Scan for the cell matching the given text and deliver its (x, y) coordinate at center. 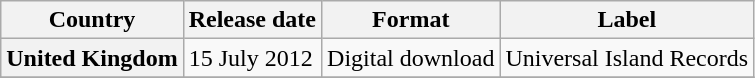
Release date (252, 20)
Label (627, 20)
Digital download (411, 58)
United Kingdom (92, 58)
15 July 2012 (252, 58)
Country (92, 20)
Format (411, 20)
Universal Island Records (627, 58)
